Locate the cell with the specified text and output its [x, y] center coordinate. 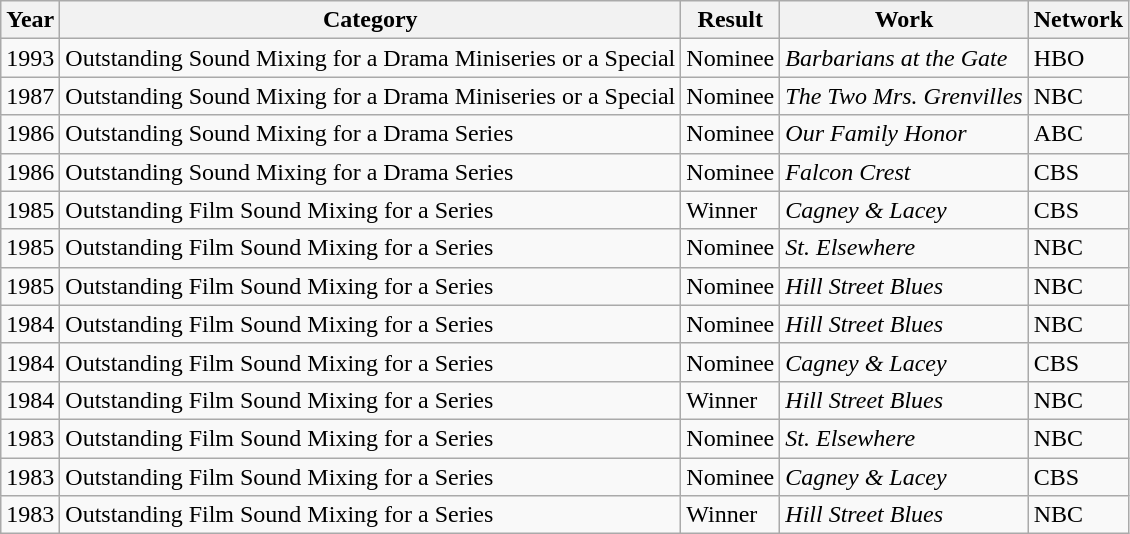
ABC [1078, 134]
Work [904, 20]
1987 [30, 96]
HBO [1078, 58]
Barbarians at the Gate [904, 58]
1993 [30, 58]
Our Family Honor [904, 134]
The Two Mrs. Grenvilles [904, 96]
Network [1078, 20]
Year [30, 20]
Result [730, 20]
Category [370, 20]
Falcon Crest [904, 172]
